Search for the cell housing the specified text and yield its (X, Y) center coordinate. 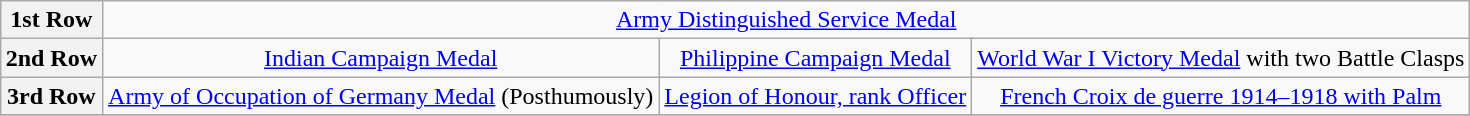
3rd Row (51, 96)
Philippine Campaign Medal (816, 58)
Indian Campaign Medal (381, 58)
Legion of Honour, rank Officer (816, 96)
Army Distinguished Service Medal (786, 20)
World War I Victory Medal with two Battle Clasps (1221, 58)
Army of Occupation of Germany Medal (Posthumously) (381, 96)
1st Row (51, 20)
French Croix de guerre 1914–1918 with Palm (1221, 96)
2nd Row (51, 58)
